Detect which cell encompasses the target text, then output its (x, y) center coordinate. 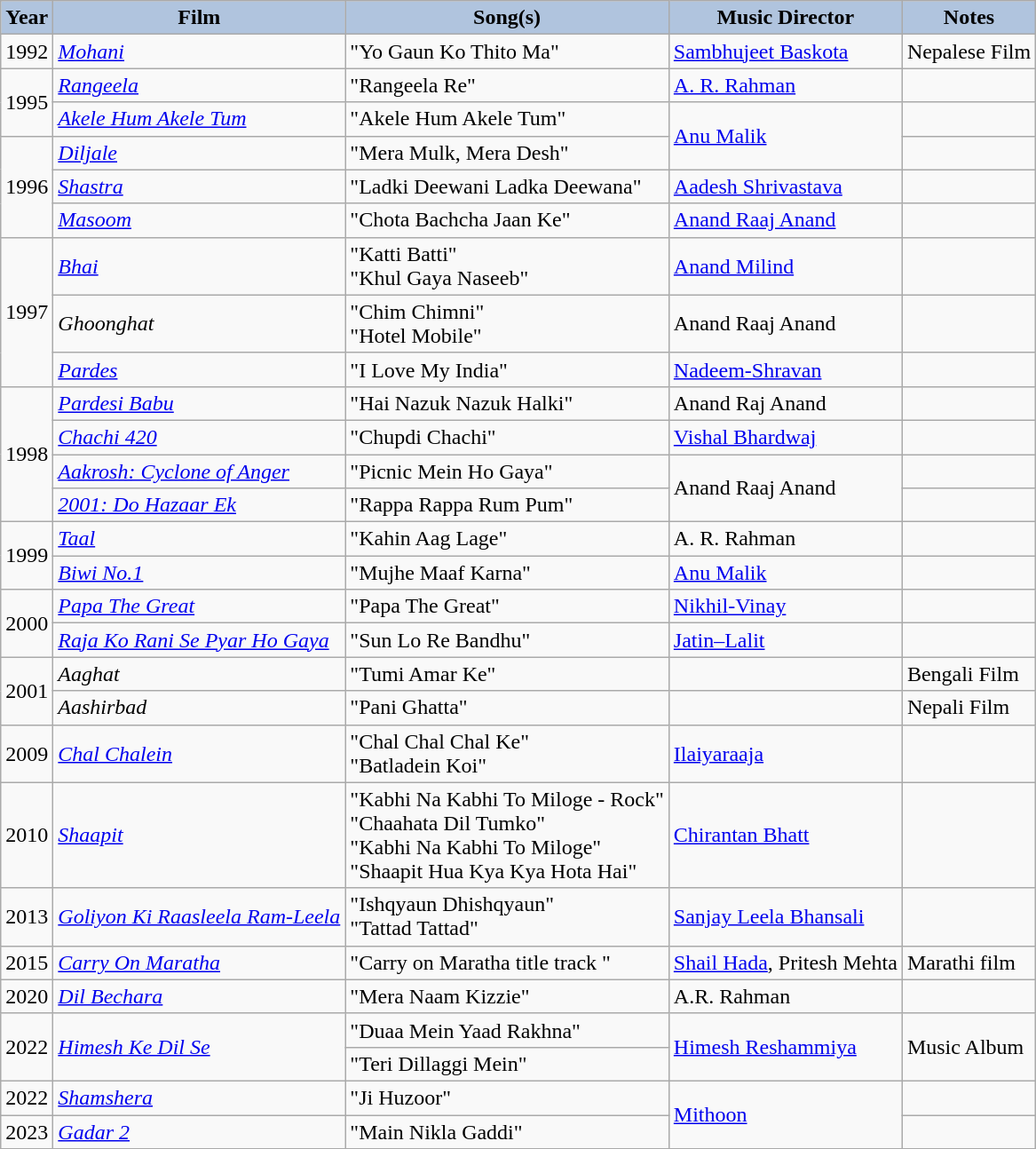
Anand Raj Anand (785, 403)
Aadesh Shrivastava (785, 186)
Himesh Reshammiya (785, 1047)
Papa The Great (199, 606)
"Chal Chal Chal Ke""Batladein Koi" (507, 753)
2010 (27, 835)
1998 (27, 454)
Masoom (199, 220)
"Pani Ghatta" (507, 708)
Chachi 420 (199, 437)
"Katti Batti""Khul Gaya Naseeb" (507, 266)
"Ji Huzoor" (507, 1097)
"Kabhi Na Kabhi To Miloge - Rock""Chaahata Dil Tumko""Kabhi Na Kabhi To Miloge""Shaapit Hua Kya Kya Hota Hai" (507, 835)
"Mera Naam Kizzie" (507, 996)
2000 (27, 623)
Music Director (785, 18)
Song(s) (507, 18)
2001 (27, 691)
Pardesi Babu (199, 403)
2013 (27, 916)
Diljale (199, 153)
"Papa The Great" (507, 606)
Taal (199, 539)
"Sun Lo Re Bandhu" (507, 640)
Nikhil-Vinay (785, 606)
Nepalese Film (969, 52)
Marathi film (969, 963)
Music Album (969, 1047)
Akele Hum Akele Tum (199, 119)
"Chupdi Chachi" (507, 437)
Mithoon (785, 1114)
"Akele Hum Akele Tum" (507, 119)
Nepali Film (969, 708)
"Teri Dillaggi Mein" (507, 1064)
Shail Hada, Pritesh Mehta (785, 963)
Carry On Maratha (199, 963)
"Chota Bachcha Jaan Ke" (507, 220)
Rangeela (199, 85)
"Rappa Rappa Rum Pum" (507, 505)
Gadar 2 (199, 1132)
Bhai (199, 266)
A.R. Rahman (785, 996)
Jatin–Lalit (785, 640)
"Yo Gaun Ko Thito Ma" (507, 52)
1996 (27, 186)
"Carry on Maratha title track " (507, 963)
1997 (27, 312)
Dil Bechara (199, 996)
2023 (27, 1132)
Pardes (199, 369)
"Picnic Mein Ho Gaya" (507, 471)
Aashirbad (199, 708)
Aaghat (199, 674)
"Ishqyaun Dhishqyaun""Tattad Tattad" (507, 916)
Sanjay Leela Bhansali (785, 916)
"Hai Nazuk Nazuk Halki" (507, 403)
Aakrosh: Cyclone of Anger (199, 471)
Ghoonghat (199, 323)
"Mujhe Maaf Karna" (507, 573)
Raja Ko Rani Se Pyar Ho Gaya (199, 640)
"Ladki Deewani Ladka Deewana" (507, 186)
Nadeem-Shravan (785, 369)
Year (27, 18)
1999 (27, 556)
2015 (27, 963)
2001: Do Hazaar Ek (199, 505)
"Mera Mulk, Mera Desh" (507, 153)
Shamshera (199, 1097)
2009 (27, 753)
"Chim Chimni""Hotel Mobile" (507, 323)
Chal Chalein (199, 753)
"Rangeela Re" (507, 85)
Biwi No.1 (199, 573)
Shaapit (199, 835)
Ilaiyaraaja (785, 753)
Anand Milind (785, 266)
"Duaa Mein Yaad Rakhna" (507, 1030)
Vishal Bhardwaj (785, 437)
Film (199, 18)
Notes (969, 18)
Chirantan Bhatt (785, 835)
Sambhujeet Baskota (785, 52)
Mohani (199, 52)
"I Love My India" (507, 369)
1995 (27, 102)
"Kahin Aag Lage" (507, 539)
1992 (27, 52)
"Main Nikla Gaddi" (507, 1132)
Shastra (199, 186)
Bengali Film (969, 674)
Goliyon Ki Raasleela Ram-Leela (199, 916)
Himesh Ke Dil Se (199, 1047)
2020 (27, 996)
"Tumi Amar Ke" (507, 674)
